Identify which cell holds the provided text, then report its (x, y) central coordinate. 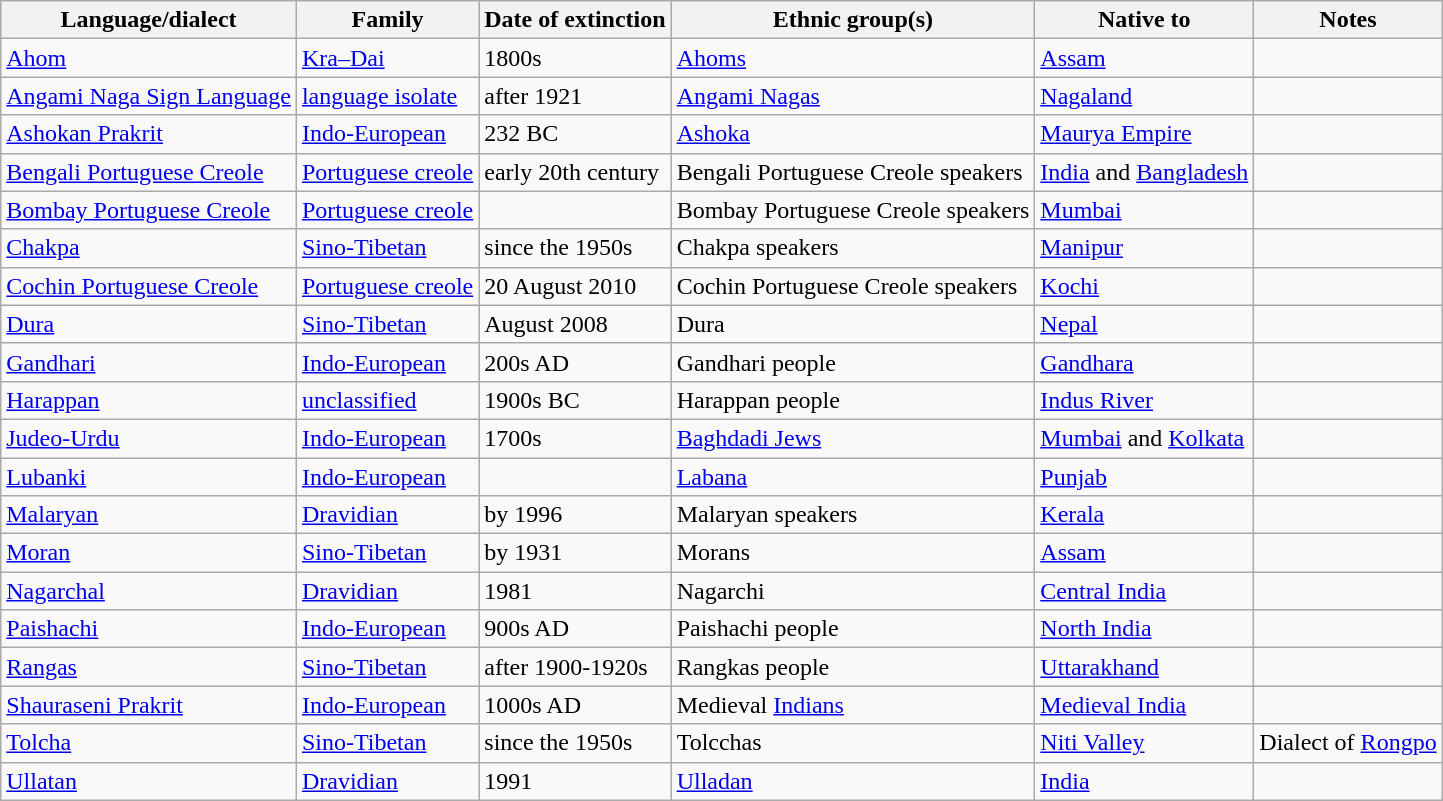
by 1996 (575, 515)
232 BC (575, 134)
Maurya Empire (1144, 134)
Rangas (149, 667)
Nagarchal (149, 591)
Ahoms (853, 58)
Gandhari (149, 362)
unclassified (387, 400)
Baghdadi Jews (853, 438)
North India (1144, 629)
Punjab (1144, 477)
Chakpa speakers (853, 248)
by 1931 (575, 553)
Mumbai (1144, 210)
India (1144, 781)
Ashokan Prakrit (149, 134)
1700s (575, 438)
Kochi (1144, 286)
20 August 2010 (575, 286)
Niti Valley (1144, 743)
Notes (1348, 20)
Ashoka (853, 134)
Bombay Portuguese Creole (149, 210)
Angami Naga Sign Language (149, 96)
Bengali Portuguese Creole (149, 172)
Medieval India (1144, 705)
Tolcchas (853, 743)
1000s AD (575, 705)
Ullatan (149, 781)
Kra–Dai (387, 58)
Morans (853, 553)
1981 (575, 591)
India and Bangladesh (1144, 172)
Dialect of Rongpo (1348, 743)
Nagarchi (853, 591)
after 1900-1920s (575, 667)
Bombay Portuguese Creole speakers (853, 210)
Family (387, 20)
Judeo-Urdu (149, 438)
August 2008 (575, 324)
Nepal (1144, 324)
Cochin Portuguese Creole speakers (853, 286)
200s AD (575, 362)
Moran (149, 553)
Angami Nagas (853, 96)
Medieval Indians (853, 705)
Tolcha (149, 743)
1900s BC (575, 400)
Paishachi (149, 629)
after 1921 (575, 96)
Native to (1144, 20)
Gandhari people (853, 362)
Labana (853, 477)
Malaryan speakers (853, 515)
Rangkas people (853, 667)
Shauraseni Prakrit (149, 705)
Mumbai and Kolkata (1144, 438)
1991 (575, 781)
Ahom (149, 58)
Chakpa (149, 248)
Gandhara (1144, 362)
Uttarakhand (1144, 667)
Paishachi people (853, 629)
1800s (575, 58)
Indus River (1144, 400)
Date of extinction (575, 20)
Manipur (1144, 248)
Harappan (149, 400)
Kerala (1144, 515)
Lubanki (149, 477)
900s AD (575, 629)
Harappan people (853, 400)
Language/dialect (149, 20)
Malaryan (149, 515)
early 20th century (575, 172)
Ethnic group(s) (853, 20)
Cochin Portuguese Creole (149, 286)
Ulladan (853, 781)
Nagaland (1144, 96)
Central India (1144, 591)
Bengali Portuguese Creole speakers (853, 172)
language isolate (387, 96)
